For the text-containing cell, return its midpoint in (x, y) coordinate format. 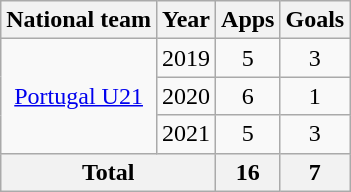
1 (315, 96)
National team (79, 20)
7 (315, 172)
Apps (248, 20)
Year (186, 20)
2021 (186, 134)
16 (248, 172)
Portugal U21 (79, 96)
Goals (315, 20)
6 (248, 96)
Total (108, 172)
2020 (186, 96)
2019 (186, 58)
